From the cell containing the given text, extract its center point as (X, Y) coordinate. 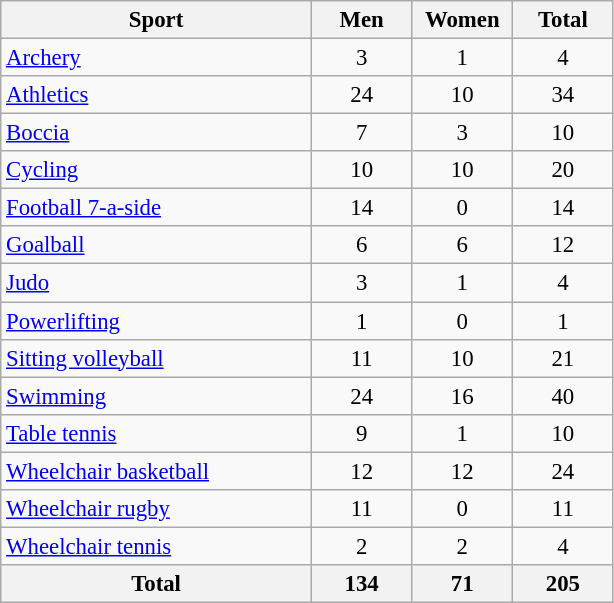
71 (462, 584)
Wheelchair tennis (156, 546)
Sport (156, 20)
Archery (156, 58)
134 (362, 584)
Wheelchair basketball (156, 471)
Boccia (156, 133)
Cycling (156, 170)
Wheelchair rugby (156, 509)
16 (462, 396)
Swimming (156, 396)
Sitting volleyball (156, 358)
Men (362, 20)
Athletics (156, 95)
40 (564, 396)
9 (362, 433)
Judo (156, 283)
Goalball (156, 245)
7 (362, 133)
21 (564, 358)
34 (564, 95)
Football 7-a-side (156, 208)
Powerlifting (156, 321)
Women (462, 20)
Table tennis (156, 433)
205 (564, 584)
20 (564, 170)
